For the text-containing cell, return its midpoint in (x, y) coordinate format. 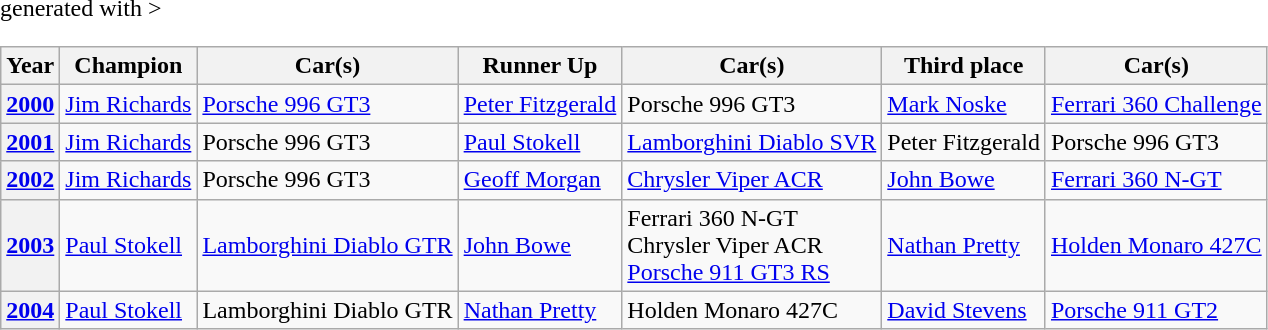
Ferrari 360 Challenge (1156, 104)
2002 (30, 180)
Lamborghini Diablo SVR (752, 142)
Third place (964, 66)
2001 (30, 142)
Runner Up (540, 66)
Champion (128, 66)
2003 (30, 245)
Year (30, 66)
Geoff Morgan (540, 180)
Ferrari 360 N-GT (1156, 180)
2000 (30, 104)
Porsche 911 GT2 (1156, 310)
Mark Noske (964, 104)
Ferrari 360 N-GTChrysler Viper ACRPorsche 911 GT3 RS (752, 245)
2004 (30, 310)
David Stevens (964, 310)
Chrysler Viper ACR (752, 180)
